For the text-containing cell, return its midpoint in [x, y] coordinate format. 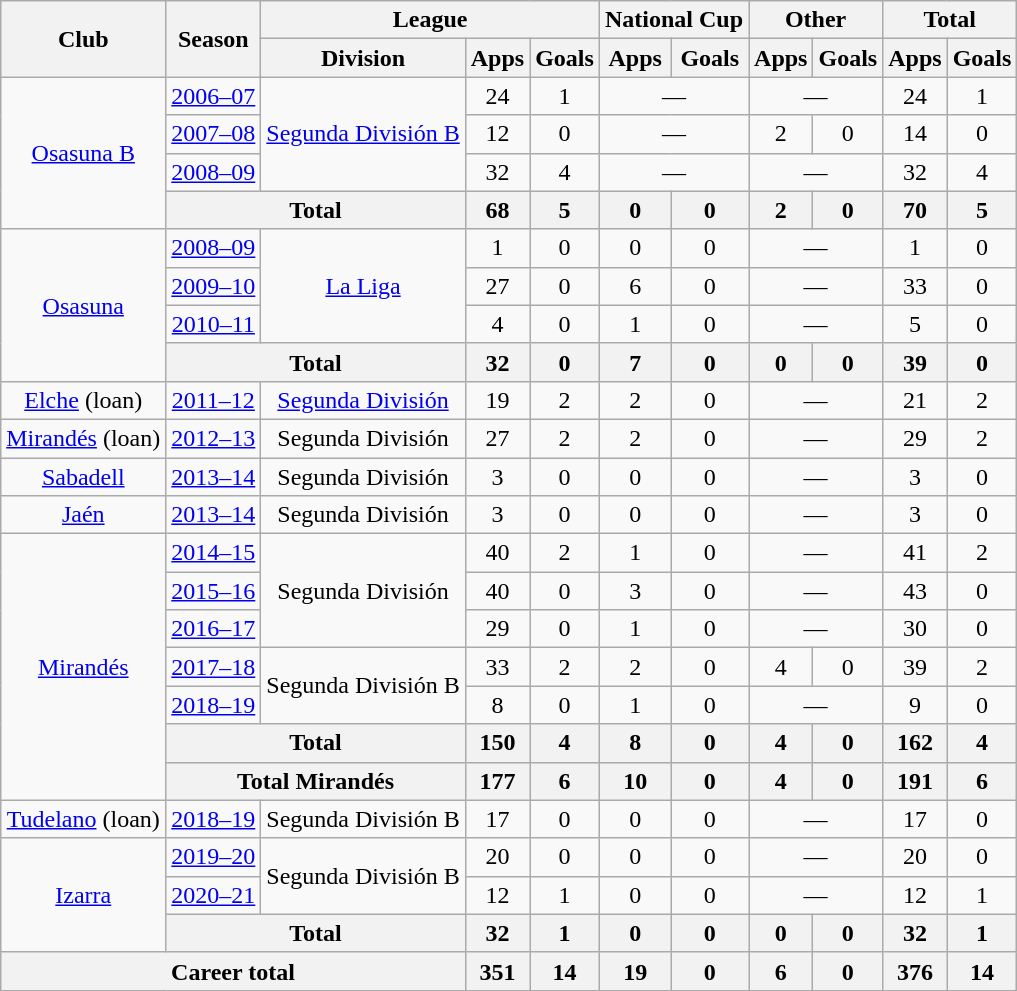
Jaén [84, 515]
Mirandés (loan) [84, 438]
Mirandés [84, 667]
Career total [233, 971]
351 [497, 971]
2006–07 [214, 96]
68 [497, 210]
30 [915, 629]
National Cup [674, 20]
2020–21 [214, 895]
2016–17 [214, 629]
41 [915, 553]
Sabadell [84, 477]
Osasuna B [84, 153]
2017–18 [214, 667]
Division [363, 58]
376 [915, 971]
Club [84, 39]
2011–12 [214, 400]
162 [915, 743]
2009–10 [214, 286]
191 [915, 781]
7 [635, 362]
La Liga [363, 286]
Season [214, 39]
2019–20 [214, 857]
150 [497, 743]
43 [915, 591]
177 [497, 781]
Total Mirandés [316, 781]
2010–11 [214, 324]
Osasuna [84, 305]
Izarra [84, 895]
Tudelano (loan) [84, 819]
70 [915, 210]
2012–13 [214, 438]
9 [915, 705]
Other [816, 20]
2007–08 [214, 134]
21 [915, 400]
League [430, 20]
2015–16 [214, 591]
2014–15 [214, 553]
Elche (loan) [84, 400]
10 [635, 781]
